Return the (X, Y) coordinate for the center point of the cell that contains the specified text.  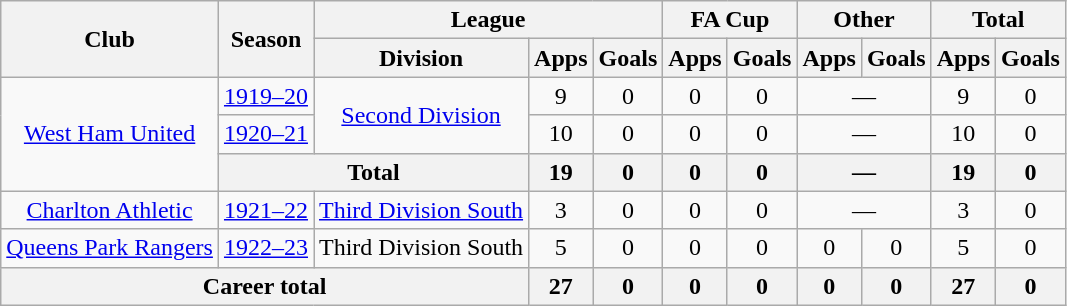
1920–21 (266, 134)
Career total (265, 286)
1922–23 (266, 248)
Queens Park Rangers (110, 248)
Other (864, 20)
Season (266, 39)
Club (110, 39)
1919–20 (266, 96)
Division (422, 58)
League (488, 20)
FA Cup (730, 20)
West Ham United (110, 134)
Charlton Athletic (110, 210)
1921–22 (266, 210)
Second Division (422, 115)
